Output the (X, Y) coordinate of the center of the cell containing the given text.  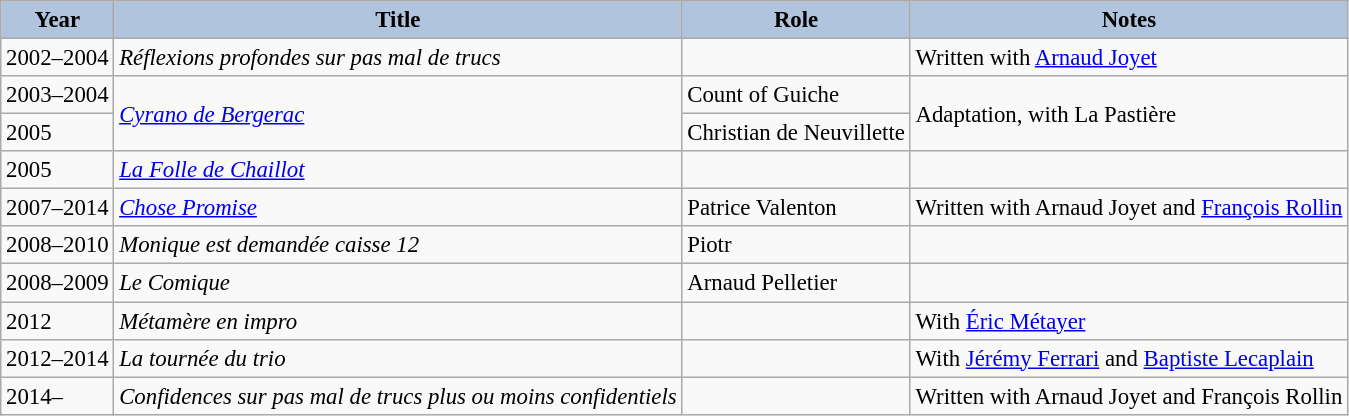
La Folle de Chaillot (398, 170)
Métamère en impro (398, 321)
Title (398, 20)
Monique est demandée caisse 12 (398, 245)
Year (58, 20)
La tournée du trio (398, 358)
Piotr (796, 245)
Cyrano de Bergerac (398, 114)
Le Comique (398, 283)
Confidences sur pas mal de trucs plus ou moins confidentiels (398, 396)
Role (796, 20)
Count of Guiche (796, 95)
Notes (1128, 20)
With Éric Métayer (1128, 321)
Written with Arnaud Joyet (1128, 58)
2007–2014 (58, 208)
Réflexions profondes sur pas mal de trucs (398, 58)
2003–2004 (58, 95)
Chose Promise (398, 208)
2008–2010 (58, 245)
2002–2004 (58, 58)
2012–2014 (58, 358)
Christian de Neuvillette (796, 133)
Arnaud Pelletier (796, 283)
2014– (58, 396)
Patrice Valenton (796, 208)
2008–2009 (58, 283)
Adaptation, with La Pastière (1128, 114)
2012 (58, 321)
With Jérémy Ferrari and Baptiste Lecaplain (1128, 358)
